Capture the cell that displays the provided text and extract its (X, Y) central coordinate. 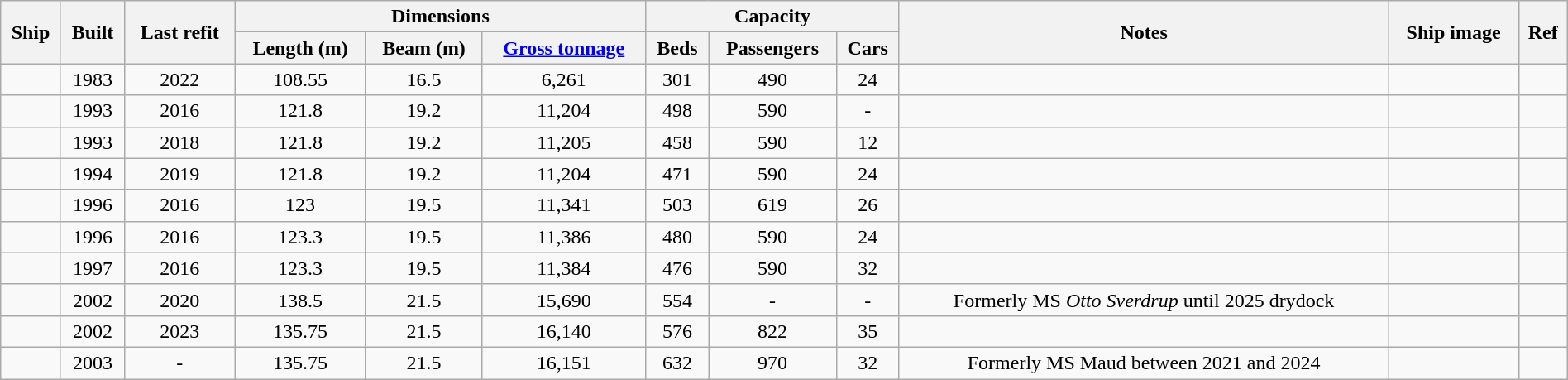
16,151 (564, 363)
Notes (1144, 32)
11,384 (564, 268)
471 (677, 174)
6,261 (564, 79)
1983 (93, 79)
2019 (180, 174)
576 (677, 331)
15,690 (564, 300)
2003 (93, 363)
619 (772, 205)
26 (868, 205)
Cars (868, 48)
Ship (31, 32)
11,205 (564, 142)
2022 (180, 79)
822 (772, 331)
Ref (1543, 32)
Length (m) (301, 48)
554 (677, 300)
Built (93, 32)
632 (677, 363)
11,386 (564, 237)
35 (868, 331)
16,140 (564, 331)
138.5 (301, 300)
480 (677, 237)
2023 (180, 331)
Passengers (772, 48)
498 (677, 111)
301 (677, 79)
108.55 (301, 79)
11,341 (564, 205)
2018 (180, 142)
490 (772, 79)
503 (677, 205)
Beds (677, 48)
2020 (180, 300)
458 (677, 142)
12 (868, 142)
Capacity (772, 17)
476 (677, 268)
Dimensions (440, 17)
16.5 (423, 79)
Formerly MS Maud between 2021 and 2024 (1144, 363)
1994 (93, 174)
123 (301, 205)
Ship image (1454, 32)
Formerly MS Otto Sverdrup until 2025 drydock (1144, 300)
1997 (93, 268)
Gross tonnage (564, 48)
970 (772, 363)
Last refit (180, 32)
Beam (m) (423, 48)
